Determine the (X, Y) coordinate at the center of the cell enclosing the given text.  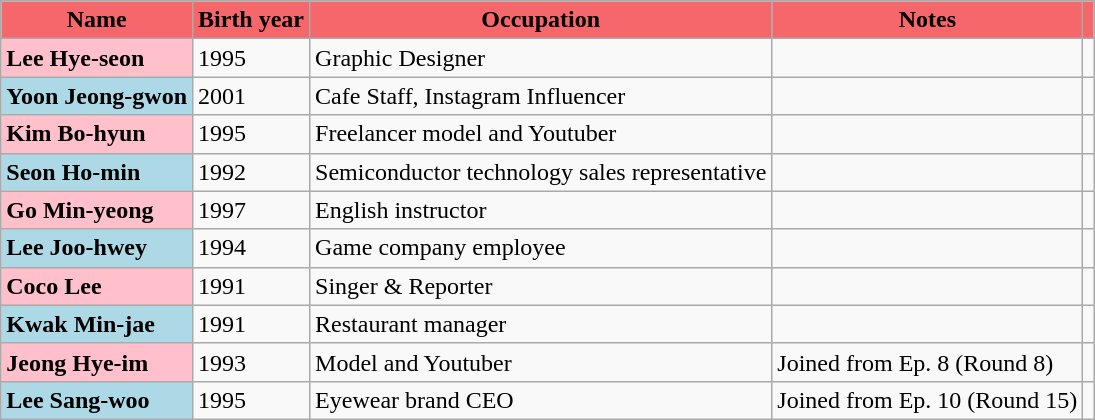
Occupation (541, 20)
Seon Ho-min (97, 172)
Singer & Reporter (541, 286)
Lee Joo-hwey (97, 248)
Jeong Hye-im (97, 362)
Kim Bo-hyun (97, 134)
Birth year (252, 20)
2001 (252, 96)
Model and Youtuber (541, 362)
Lee Hye-seon (97, 58)
Restaurant manager (541, 324)
Graphic Designer (541, 58)
Game company employee (541, 248)
1997 (252, 210)
1992 (252, 172)
Joined from Ep. 8 (Round 8) (928, 362)
Yoon Jeong-gwon (97, 96)
Kwak Min-jae (97, 324)
Name (97, 20)
Go Min-yeong (97, 210)
Cafe Staff, Instagram Influencer (541, 96)
Semiconductor technology sales representative (541, 172)
Eyewear brand CEO (541, 400)
Freelancer model and Youtuber (541, 134)
Coco Lee (97, 286)
English instructor (541, 210)
Joined from Ep. 10 (Round 15) (928, 400)
Lee Sang-woo (97, 400)
1994 (252, 248)
1993 (252, 362)
Notes (928, 20)
